Extract the [X, Y] coordinate from the center of the cell holding the provided text.  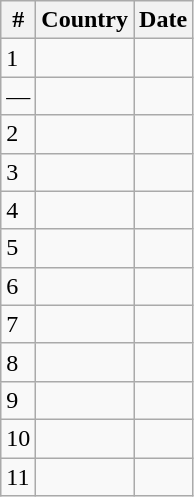
# [18, 20]
3 [18, 172]
6 [18, 286]
10 [18, 438]
8 [18, 362]
— [18, 96]
Country [85, 20]
4 [18, 210]
7 [18, 324]
Date [164, 20]
2 [18, 134]
5 [18, 248]
11 [18, 477]
1 [18, 58]
9 [18, 400]
